Identify which cell holds the provided text, then report its [X, Y] central coordinate. 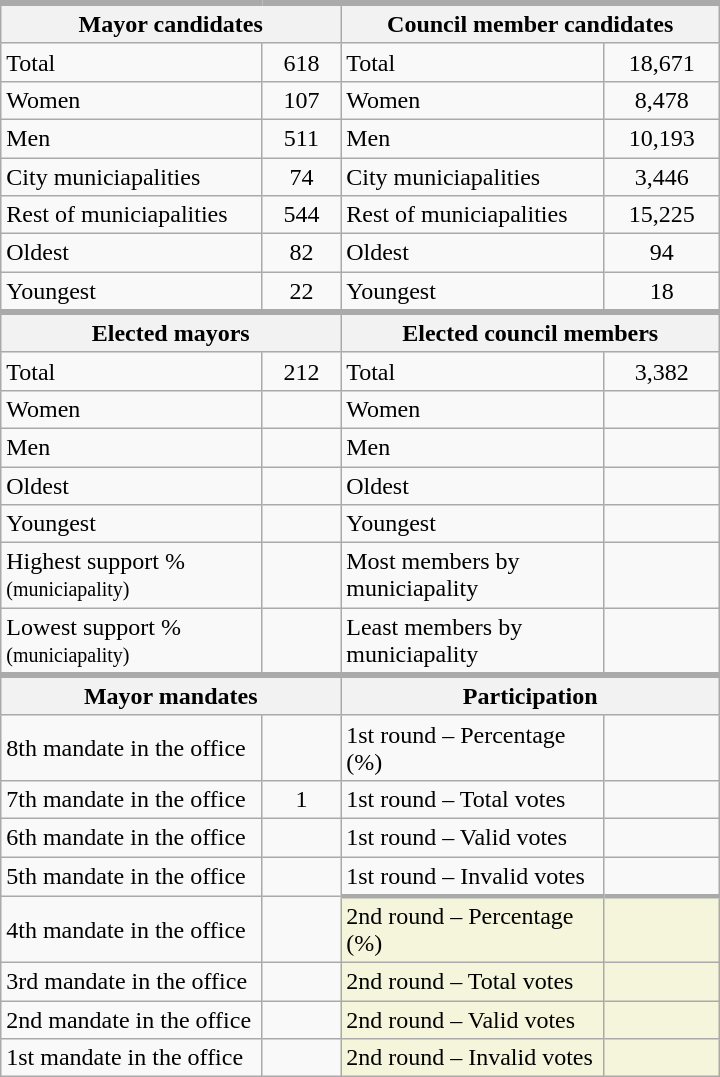
4th mandate in the office [132, 930]
2nd round – Percentage (%) [472, 930]
107 [302, 100]
5th mandate in the office [132, 876]
2nd round – Valid votes [472, 1020]
Highest support % (municiapality) [132, 576]
74 [302, 177]
3,382 [662, 371]
Elected mayors [171, 332]
3,446 [662, 177]
82 [302, 253]
22 [302, 292]
1st round – Invalid votes [472, 876]
15,225 [662, 215]
544 [302, 215]
1st round – Percentage (%) [472, 748]
Mayor candidates [171, 23]
Participation [530, 695]
212 [302, 371]
Elected council members [530, 332]
Most members by municiapality [472, 576]
1st round – Valid votes [472, 837]
18,671 [662, 62]
8th mandate in the office [132, 748]
511 [302, 138]
2nd mandate in the office [132, 1020]
1 [302, 799]
10,193 [662, 138]
18 [662, 292]
Least members by municiapality [472, 642]
Council member candidates [530, 23]
2nd round – Invalid votes [472, 1058]
6th mandate in the office [132, 837]
1st round – Total votes [472, 799]
7th mandate in the office [132, 799]
3rd mandate in the office [132, 982]
2nd round – Total votes [472, 982]
8,478 [662, 100]
Mayor mandates [171, 695]
94 [662, 253]
618 [302, 62]
Lowest support % (municiapality) [132, 642]
1st mandate in the office [132, 1058]
